Identify which cell holds the provided text, then report its [x, y] central coordinate. 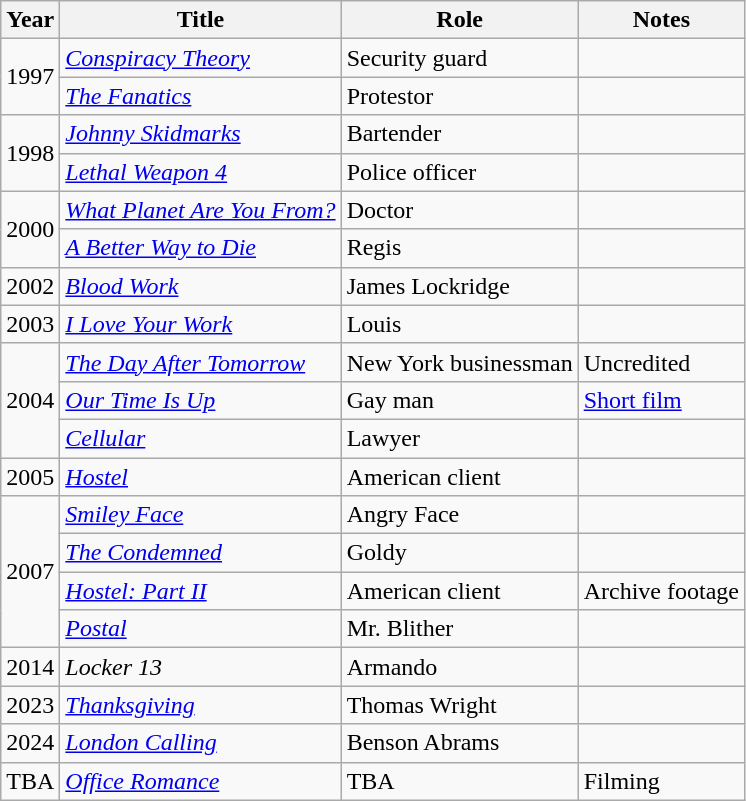
Police officer [460, 172]
1997 [30, 77]
Role [460, 20]
Mr. Blither [460, 629]
Cellular [200, 438]
Louis [460, 324]
The Condemned [200, 553]
Security guard [460, 58]
Benson Abrams [460, 743]
2007 [30, 572]
Uncredited [661, 362]
Smiley Face [200, 515]
2000 [30, 229]
Lawyer [460, 438]
Protestor [460, 96]
2004 [30, 400]
1998 [30, 153]
Thanksgiving [200, 705]
James Lockridge [460, 286]
Regis [460, 248]
Hostel: Part II [200, 591]
Armando [460, 667]
Title [200, 20]
Johnny Skidmarks [200, 134]
Postal [200, 629]
Year [30, 20]
Archive footage [661, 591]
Conspiracy Theory [200, 58]
2005 [30, 477]
Locker 13 [200, 667]
Goldy [460, 553]
Bartender [460, 134]
Thomas Wright [460, 705]
The Fanatics [200, 96]
Doctor [460, 210]
Notes [661, 20]
What Planet Are You From? [200, 210]
London Calling [200, 743]
I Love Your Work [200, 324]
Filming [661, 781]
2014 [30, 667]
Gay man [460, 400]
2024 [30, 743]
The Day After Tomorrow [200, 362]
2023 [30, 705]
Our Time Is Up [200, 400]
New York businessman [460, 362]
A Better Way to Die [200, 248]
2002 [30, 286]
2003 [30, 324]
Lethal Weapon 4 [200, 172]
Blood Work [200, 286]
Hostel [200, 477]
Angry Face [460, 515]
Short film [661, 400]
Office Romance [200, 781]
